For the text-containing cell, return its midpoint in [X, Y] coordinate format. 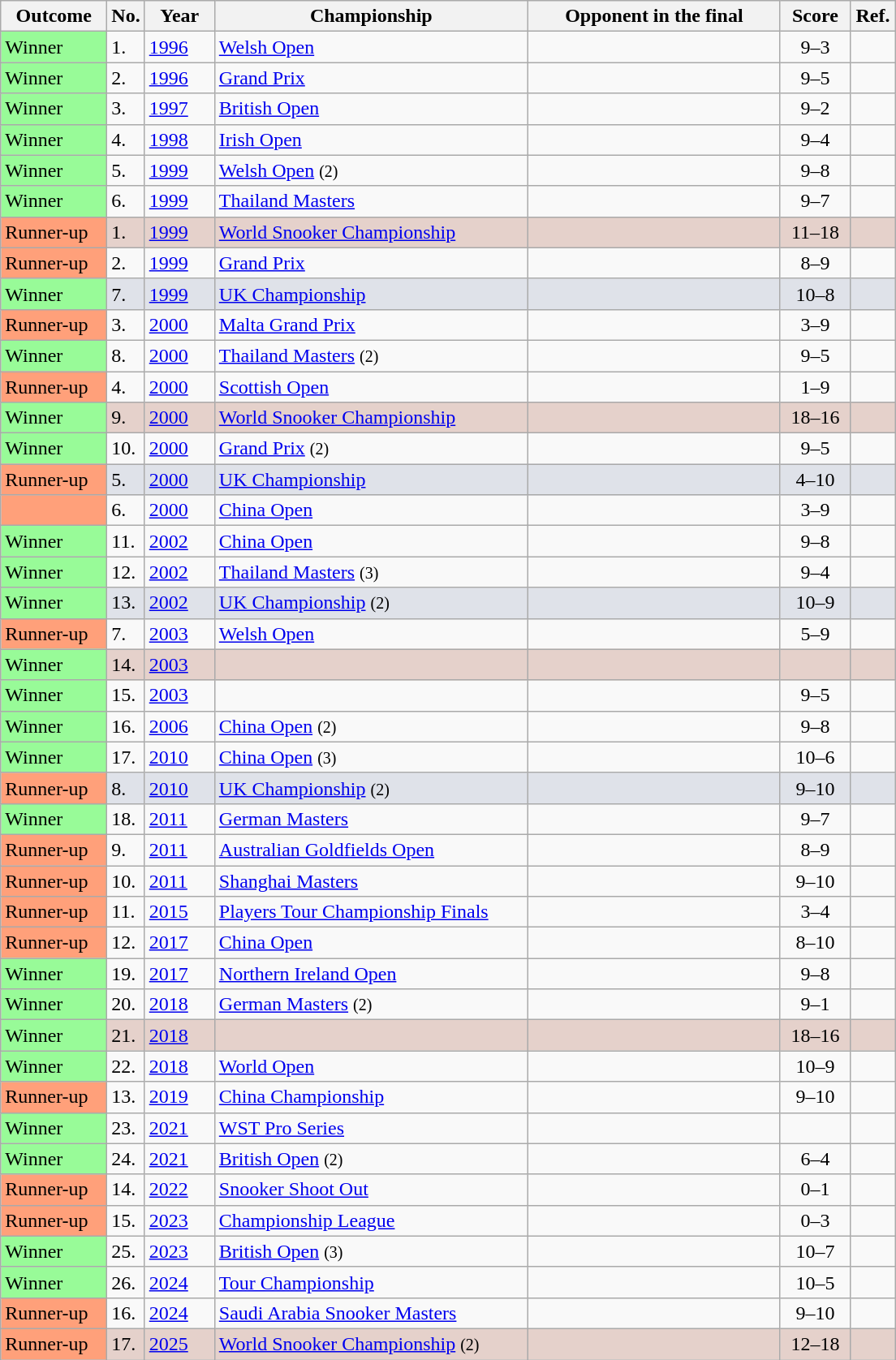
Irish Open [371, 140]
1998 [179, 140]
6–4 [815, 1159]
Thailand Masters [371, 201]
Thailand Masters (2) [371, 355]
3–4 [815, 912]
Saudi Arabia Snooker Masters [371, 1313]
1997 [179, 109]
Ref. [872, 16]
Malta Grand Prix [371, 325]
Players Tour Championship Finals [371, 912]
WST Pro Series [371, 1128]
Championship League [371, 1220]
German Masters (2) [371, 1005]
10–6 [815, 757]
Tour Championship [371, 1282]
18. [126, 819]
10–7 [815, 1251]
Northern Ireland Open [371, 974]
9–2 [815, 109]
No. [126, 16]
24. [126, 1159]
5–9 [815, 634]
0–1 [815, 1190]
German Masters [371, 819]
10–5 [815, 1282]
Championship [371, 16]
China Open (2) [371, 726]
22. [126, 1066]
Score [815, 16]
12–18 [815, 1344]
Grand Prix (2) [371, 449]
Snooker Shoot Out [371, 1190]
19. [126, 974]
World Snooker Championship (2) [371, 1344]
10–8 [815, 294]
9–1 [815, 1005]
World Open [371, 1066]
0–3 [815, 1220]
China Open (3) [371, 757]
Scottish Open [371, 387]
Thailand Masters (3) [371, 572]
1–9 [815, 387]
23. [126, 1128]
Outcome [54, 16]
21. [126, 1035]
China Championship [371, 1097]
8–10 [815, 943]
2006 [179, 726]
Year [179, 16]
Australian Goldfields Open [371, 850]
4–10 [815, 480]
Welsh Open (2) [371, 170]
25. [126, 1251]
9–3 [815, 47]
20. [126, 1005]
2015 [179, 912]
26. [126, 1282]
11–18 [815, 232]
British Open (2) [371, 1159]
Shanghai Masters [371, 880]
British Open (3) [371, 1251]
2025 [179, 1344]
British Open [371, 109]
Opponent in the final [654, 16]
2019 [179, 1097]
2022 [179, 1190]
